Return (x, y) of the center of cell containing provided text 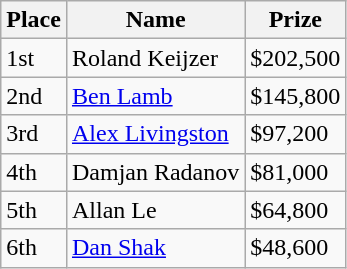
3rd (34, 134)
$64,800 (296, 210)
2nd (34, 96)
Prize (296, 20)
$48,600 (296, 248)
$202,500 (296, 58)
$145,800 (296, 96)
Dan Shak (155, 248)
Roland Keijzer (155, 58)
6th (34, 248)
Name (155, 20)
5th (34, 210)
Ben Lamb (155, 96)
Allan Le (155, 210)
Place (34, 20)
1st (34, 58)
Alex Livingston (155, 134)
$81,000 (296, 172)
4th (34, 172)
$97,200 (296, 134)
Damjan Radanov (155, 172)
